Output the [x, y] coordinate of the center of the cell containing the given text.  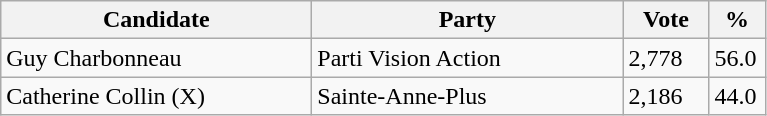
Candidate [156, 20]
Sainte-Anne-Plus [468, 96]
Catherine Collin (X) [156, 96]
Party [468, 20]
56.0 [737, 58]
Guy Charbonneau [156, 58]
2,778 [666, 58]
Parti Vision Action [468, 58]
44.0 [737, 96]
2,186 [666, 96]
% [737, 20]
Vote [666, 20]
